Search for the cell housing the specified text and yield its [X, Y] center coordinate. 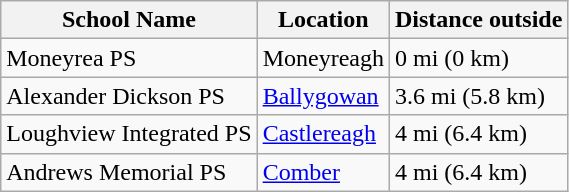
0 mi (0 km) [478, 58]
Castlereagh [323, 134]
Andrews Memorial PS [129, 172]
3.6 mi (5.8 km) [478, 96]
Distance outside [478, 20]
Alexander Dickson PS [129, 96]
Comber [323, 172]
Ballygowan [323, 96]
Location [323, 20]
Loughview Integrated PS [129, 134]
School Name [129, 20]
Moneyreagh [323, 58]
Moneyrea PS [129, 58]
